Identify which cell holds the provided text, then report its [x, y] central coordinate. 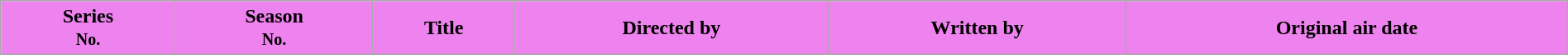
Written by [978, 28]
Title [443, 28]
Directed by [672, 28]
SeasonNo. [275, 28]
Original air date [1347, 28]
SeriesNo. [88, 28]
